For the text-containing cell, return its midpoint in [X, Y] coordinate format. 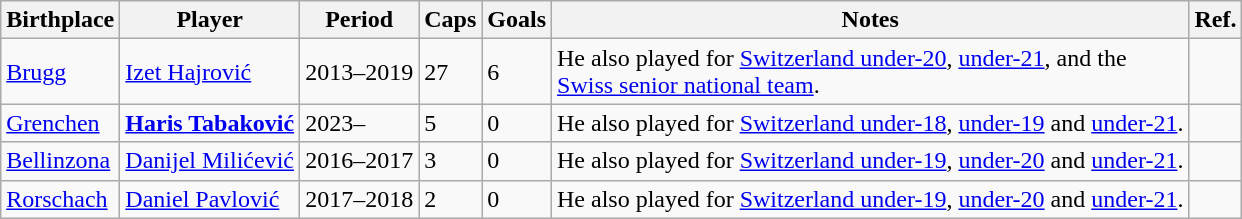
2017–2018 [360, 199]
He also played for Switzerland under-18, under-19 and under-21. [870, 123]
Player [210, 20]
Danijel Milićević [210, 161]
2 [450, 199]
Goals [517, 20]
3 [450, 161]
Caps [450, 20]
2023– [360, 123]
Grenchen [60, 123]
2016–2017 [360, 161]
2013–2019 [360, 72]
6 [517, 72]
He also played for Switzerland under-20, under-21, and the Swiss senior national team. [870, 72]
Brugg [60, 72]
Birthplace [60, 20]
Ref. [1216, 20]
Izet Hajrović [210, 72]
5 [450, 123]
Rorschach [60, 199]
Haris Tabaković [210, 123]
Notes [870, 20]
Bellinzona [60, 161]
Daniel Pavlović [210, 199]
27 [450, 72]
Period [360, 20]
